From the cell containing the given text, extract its center point as (X, Y) coordinate. 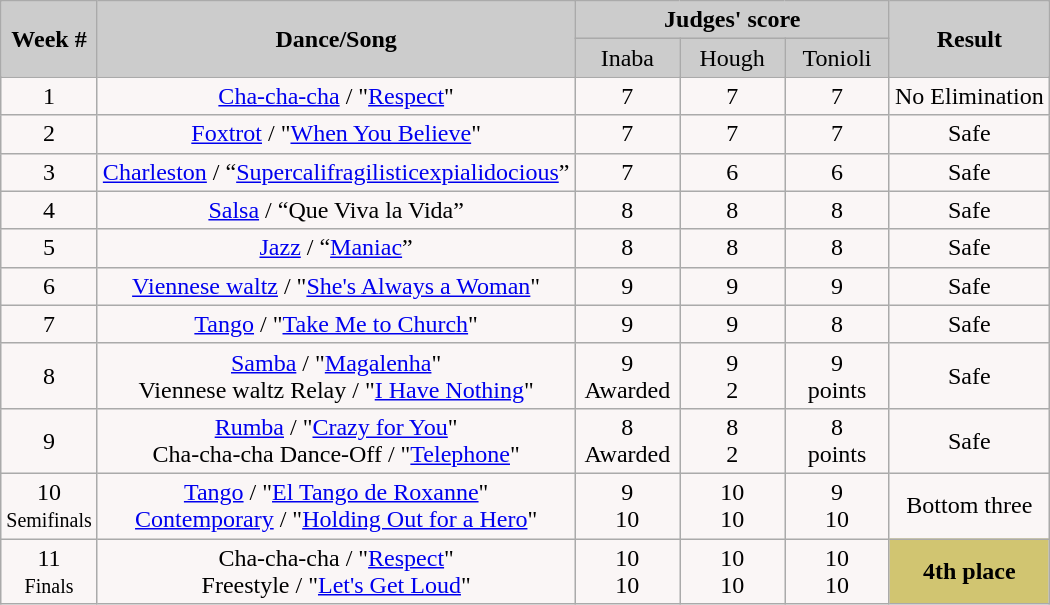
Viennese waltz / "She's Always a Woman" (336, 286)
8points (838, 440)
92 (732, 376)
8Awarded (628, 440)
Charleston / “Supercalifragilisticexpialidocious” (336, 172)
No Elimination (969, 96)
Hough (732, 58)
10Semifinals (50, 506)
Judges' score (732, 20)
5 (50, 248)
Cha-cha-cha / "Respect" Freestyle / "Let's Get Loud" (336, 570)
3 (50, 172)
Rumba / "Crazy for You"Cha-cha-cha Dance-Off / "Telephone" (336, 440)
Tonioli (838, 58)
Tango / "El Tango de Roxanne"Contemporary / "Holding Out for a Hero" (336, 506)
9Awarded (628, 376)
4th place (969, 570)
Cha-cha-cha / "Respect" (336, 96)
Tango / "Take Me to Church" (336, 324)
2 (50, 134)
82 (732, 440)
Dance/Song (336, 39)
Salsa / “Que Viva la Vida” (336, 210)
Foxtrot / "When You Believe" (336, 134)
Jazz / “Maniac” (336, 248)
11Finals (50, 570)
Result (969, 39)
Week # (50, 39)
1 (50, 96)
Samba / "Magalenha"Viennese waltz Relay / "I Have Nothing" (336, 376)
4 (50, 210)
Bottom three (969, 506)
9points (838, 376)
Inaba (628, 58)
